Find where the given text appears and provide that cell's center as (X, Y) coordinate. 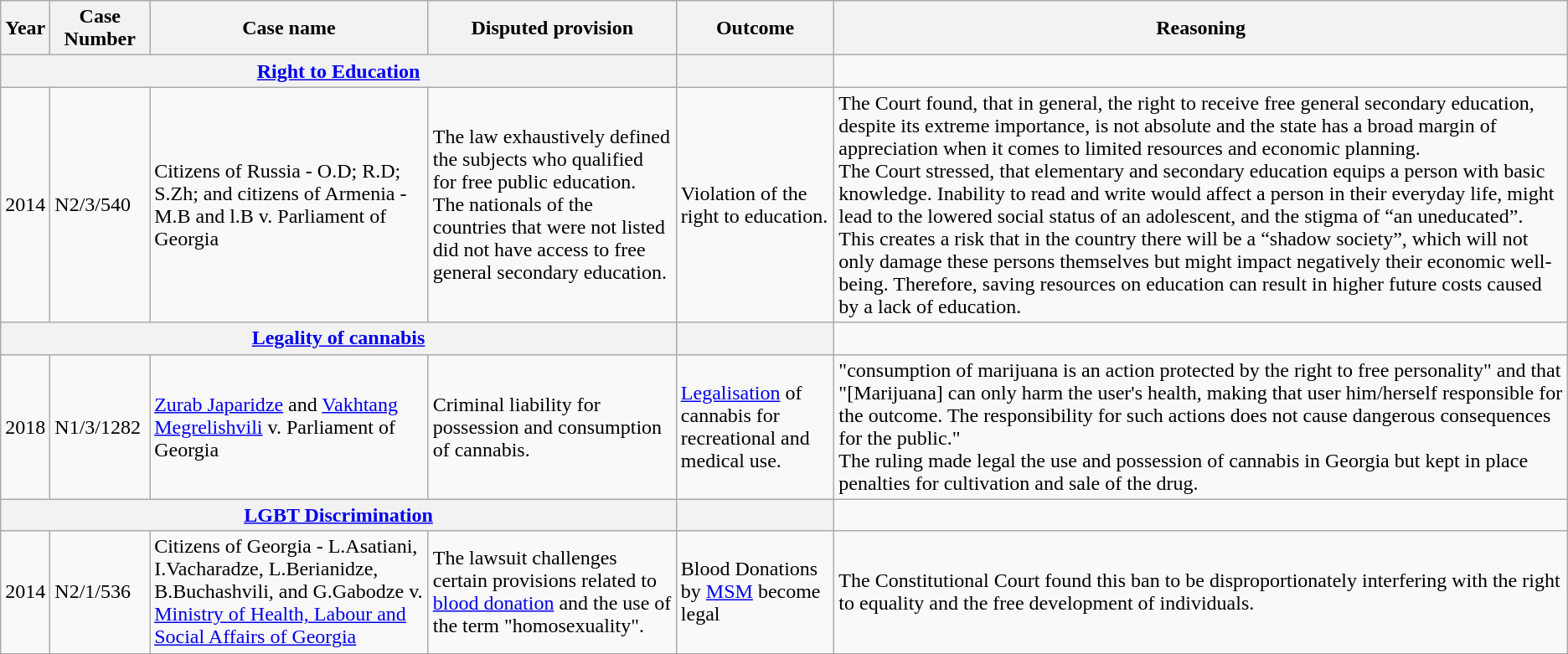
Violation of the right to education. (756, 204)
Right to Education (338, 71)
N2/3/540 (101, 204)
Blood Donations by MSM become legal (756, 592)
Citizens of Russia - O.D; R.D; S.Zh; and citizens of Armenia - M.B and l.B v. Parliament of Georgia (290, 204)
The lawsuit challenges certain provisions related to blood donation and the use of the term "homosexuality". (552, 592)
2018 (25, 427)
Disputed provision (552, 28)
Case name (290, 28)
Legality of cannabis (338, 338)
Outcome (756, 28)
Legalisation of cannabis for recreational and medical use. (756, 427)
The Constitutional Court found this ban to be disproportionately interfering with the right to equality and the free development of individuals. (1201, 592)
Reasoning (1201, 28)
N1/3/1282 (101, 427)
LGBT Discrimination (338, 515)
N2/1/536 (101, 592)
Zurab Japaridze and Vakhtang Megrelishvili v. Parliament of Georgia (290, 427)
Criminal liability for possession and consumption of cannabis. (552, 427)
Year (25, 28)
Case Number (101, 28)
